Return (x, y) of the center of cell containing provided text 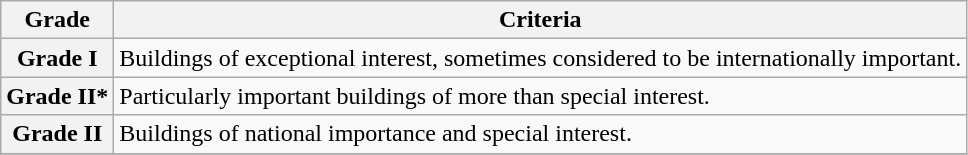
Grade II (58, 134)
Criteria (540, 20)
Grade II* (58, 96)
Buildings of exceptional interest, sometimes considered to be internationally important. (540, 58)
Grade I (58, 58)
Particularly important buildings of more than special interest. (540, 96)
Buildings of national importance and special interest. (540, 134)
Grade (58, 20)
